Capture the cell that displays the provided text and extract its [X, Y] central coordinate. 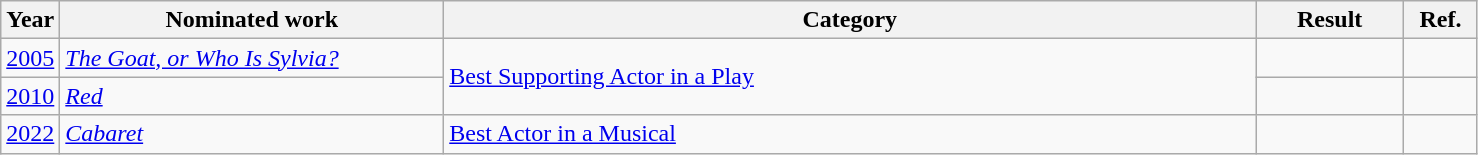
2022 [30, 134]
The Goat, or Who Is Sylvia? [252, 58]
Best Actor in a Musical [850, 134]
2010 [30, 96]
Nominated work [252, 20]
Ref. [1440, 20]
Cabaret [252, 134]
Category [850, 20]
Red [252, 96]
2005 [30, 58]
Best Supporting Actor in a Play [850, 77]
Year [30, 20]
Result [1330, 20]
